Return the (X, Y) coordinate for the center point of the cell that contains the specified text.  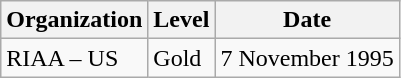
Organization (74, 20)
RIAA – US (74, 58)
Level (182, 20)
Gold (182, 58)
7 November 1995 (307, 58)
Date (307, 20)
